Extract the [X, Y] coordinate from the center of the cell holding the provided text.  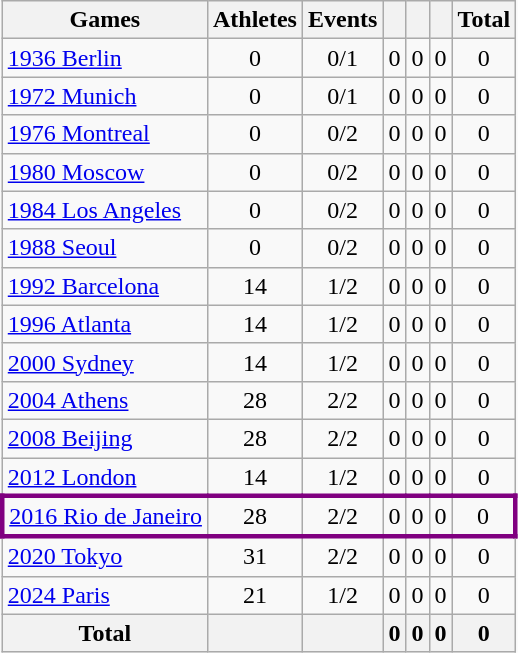
2024 Paris [104, 595]
1936 Berlin [104, 58]
Athletes [254, 20]
31 [254, 557]
1996 Atlanta [104, 324]
2008 Beijing [104, 438]
1980 Moscow [104, 172]
2004 Athens [104, 400]
1976 Montreal [104, 134]
2016 Rio de Janeiro [104, 516]
Games [104, 20]
1988 Seoul [104, 248]
1972 Munich [104, 96]
2012 London [104, 477]
2000 Sydney [104, 362]
21 [254, 595]
1992 Barcelona [104, 286]
2020 Tokyo [104, 557]
Events [342, 20]
1984 Los Angeles [104, 210]
